Determine the [X, Y] coordinate at the center of the cell enclosing the given text.  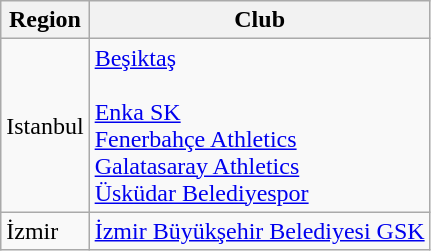
İzmir Büyükşehir Belediyesi GSK [260, 231]
Region [45, 20]
Istanbul [45, 126]
BeşiktaşEnka SK Fenerbahçe Athletics Galatasaray Athletics Üsküdar Belediyespor [260, 126]
İzmir [45, 231]
Club [260, 20]
